Detect which cell encompasses the target text, then output its (x, y) center coordinate. 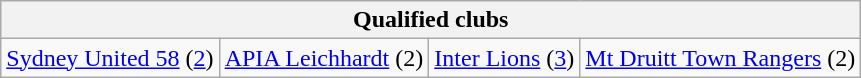
APIA Leichhardt (2) (324, 58)
Mt Druitt Town Rangers (2) (720, 58)
Inter Lions (3) (504, 58)
Qualified clubs (431, 20)
Sydney United 58 (2) (110, 58)
